Determine the (x, y) coordinate at the center of the cell enclosing the given text.  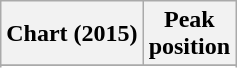
Peakposition (189, 34)
Chart (2015) (72, 34)
